Provide the [x, y] coordinate of the cell's center where the given text is located.  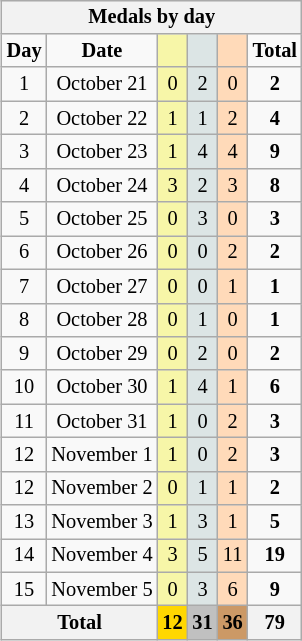
October 22 [102, 118]
November 5 [102, 589]
Date [102, 51]
October 25 [102, 219]
October 26 [102, 253]
October 29 [102, 354]
79 [275, 623]
October 31 [102, 421]
October 27 [102, 286]
November 4 [102, 556]
19 [275, 556]
October 24 [102, 185]
15 [24, 589]
Day [24, 51]
November 2 [102, 488]
November 3 [102, 522]
October 21 [102, 84]
31 [203, 623]
14 [24, 556]
November 1 [102, 455]
7 [24, 286]
October 23 [102, 152]
36 [233, 623]
Medals by day [152, 17]
October 30 [102, 387]
13 [24, 522]
10 [24, 387]
October 28 [102, 320]
